Output the (x, y) coordinate of the center of the cell containing the given text.  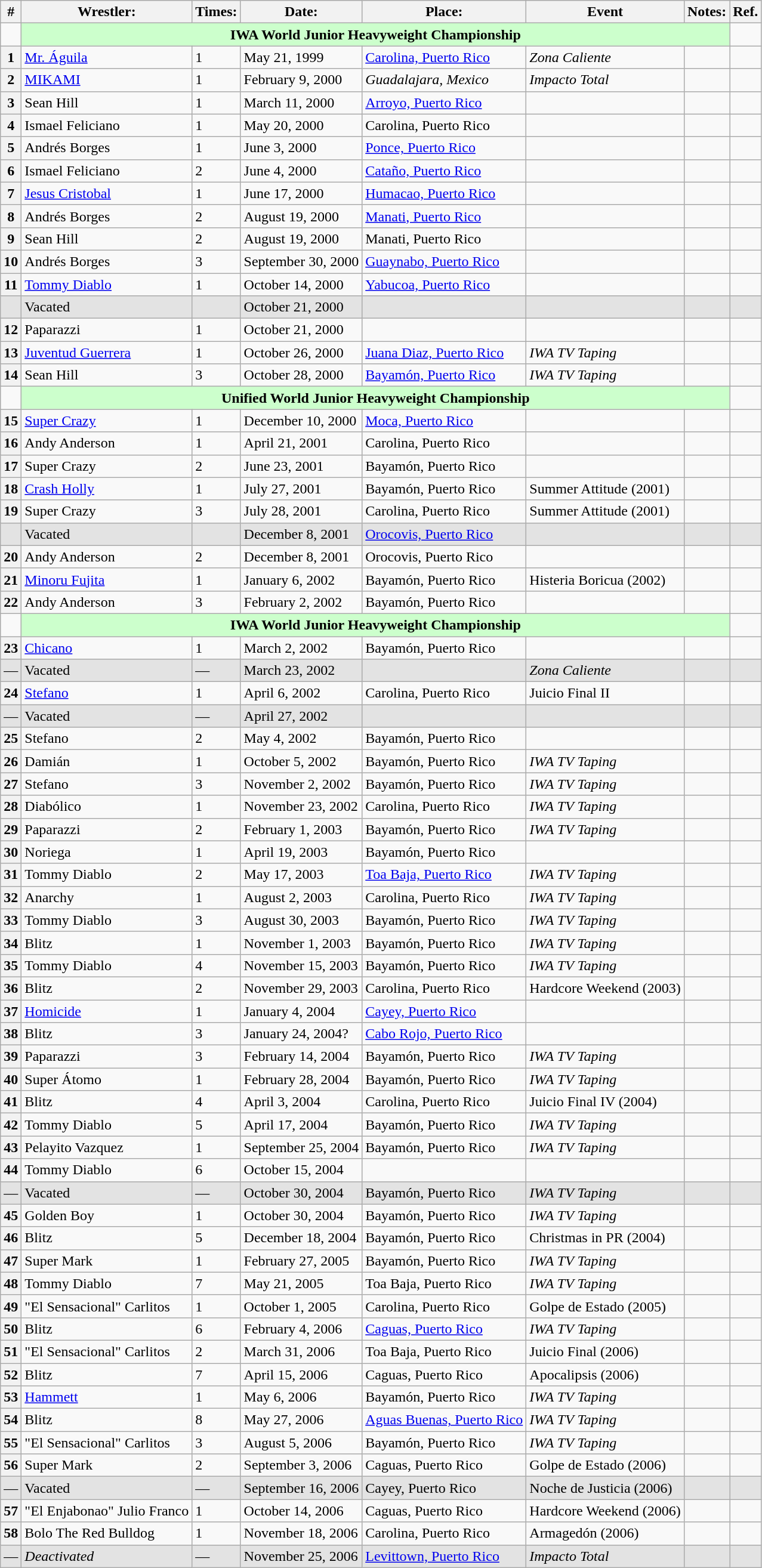
March 2, 2002 (301, 647)
22 (11, 602)
27 (11, 784)
Cabo Rojo, Puerto Rico (444, 1034)
13 (11, 353)
43 (11, 1147)
February 14, 2004 (301, 1057)
41 (11, 1102)
25 (11, 739)
Hammett (107, 1397)
Event (605, 12)
Aguas Buenas, Puerto Rico (444, 1420)
January 6, 2002 (301, 579)
11 (11, 285)
37 (11, 1011)
September 30, 2000 (301, 261)
Hardcore Weekend (2003) (605, 988)
March 11, 2000 (301, 103)
September 16, 2006 (301, 1488)
Jesus Cristobal (107, 193)
52 (11, 1374)
February 27, 2005 (301, 1261)
July 28, 2001 (301, 511)
May 17, 2003 (301, 875)
14 (11, 375)
February 9, 2000 (301, 80)
April 6, 2002 (301, 693)
29 (11, 829)
Yabucoa, Puerto Rico (444, 285)
Place: (444, 12)
56 (11, 1465)
Juicio Final II (605, 693)
Guaynabo, Puerto Rico (444, 261)
March 31, 2006 (301, 1351)
June 3, 2000 (301, 148)
November 25, 2006 (301, 1556)
May 4, 2002 (301, 739)
Anarchy (107, 897)
21 (11, 579)
April 27, 2002 (301, 716)
Golpe de Estado (2005) (605, 1306)
Deactivated (107, 1556)
Minoru Fujita (107, 579)
Noriega (107, 852)
February 1, 2003 (301, 829)
Damián (107, 761)
32 (11, 897)
Noche de Justicia (2006) (605, 1488)
Juicio Final (2006) (605, 1351)
November 15, 2003 (301, 965)
36 (11, 988)
August 2, 2003 (301, 897)
April 21, 2001 (301, 443)
12 (11, 330)
Notes: (707, 12)
June 17, 2000 (301, 193)
Apocalipsis (2006) (605, 1374)
April 17, 2004 (301, 1125)
June 4, 2000 (301, 171)
35 (11, 965)
19 (11, 511)
January 4, 2004 (301, 1011)
April 15, 2006 (301, 1374)
Date: (301, 12)
May 27, 2006 (301, 1420)
October 28, 2000 (301, 375)
Pelayito Vazquez (107, 1147)
November 1, 2003 (301, 943)
May 21, 1999 (301, 57)
MIKAMI (107, 80)
10 (11, 261)
Guadalajara, Mexico (444, 80)
47 (11, 1261)
34 (11, 943)
40 (11, 1079)
Super Átomo (107, 1079)
September 25, 2004 (301, 1147)
November 18, 2006 (301, 1533)
53 (11, 1397)
55 (11, 1443)
28 (11, 807)
Christmas in PR (2004) (605, 1238)
Golpe de Estado (2006) (605, 1465)
23 (11, 647)
45 (11, 1215)
Histeria Boricua (2002) (605, 579)
50 (11, 1329)
58 (11, 1533)
October 26, 2000 (301, 353)
Wrestler: (107, 12)
16 (11, 443)
May 20, 2000 (301, 125)
October 1, 2005 (301, 1306)
51 (11, 1351)
Chicano (107, 647)
Golden Boy (107, 1215)
November 2, 2002 (301, 784)
Hardcore Weekend (2006) (605, 1511)
May 6, 2006 (301, 1397)
Ponce, Puerto Rico (444, 148)
Juventud Guerrera (107, 353)
33 (11, 920)
Arroyo, Puerto Rico (444, 103)
24 (11, 693)
17 (11, 466)
November 23, 2002 (301, 807)
Bolo The Red Bulldog (107, 1533)
31 (11, 875)
August 30, 2003 (301, 920)
November 29, 2003 (301, 988)
October 14, 2000 (301, 285)
Crash Holly (107, 489)
October 14, 2006 (301, 1511)
"El Enjabonao" Julio Franco (107, 1511)
December 18, 2004 (301, 1238)
September 3, 2006 (301, 1465)
Diabólico (107, 807)
April 19, 2003 (301, 852)
26 (11, 761)
44 (11, 1170)
30 (11, 852)
February 2, 2002 (301, 602)
Unified World Junior Heavyweight Championship (376, 398)
Times: (216, 12)
Ref. (746, 12)
54 (11, 1420)
Cataño, Puerto Rico (444, 171)
Juicio Final IV (2004) (605, 1102)
# (11, 12)
Homicide (107, 1011)
18 (11, 489)
38 (11, 1034)
57 (11, 1511)
Levittown, Puerto Rico (444, 1556)
January 24, 2004? (301, 1034)
42 (11, 1125)
August 5, 2006 (301, 1443)
46 (11, 1238)
49 (11, 1306)
Armagedón (2006) (605, 1533)
February 28, 2004 (301, 1079)
39 (11, 1057)
October 15, 2004 (301, 1170)
June 23, 2001 (301, 466)
October 5, 2002 (301, 761)
20 (11, 557)
Humacao, Puerto Rico (444, 193)
April 3, 2004 (301, 1102)
July 27, 2001 (301, 489)
48 (11, 1283)
March 23, 2002 (301, 671)
Moca, Puerto Rico (444, 421)
May 21, 2005 (301, 1283)
Juana Diaz, Puerto Rico (444, 353)
9 (11, 239)
15 (11, 421)
February 4, 2006 (301, 1329)
December 10, 2000 (301, 421)
Mr. Águila (107, 57)
